From the cell containing the given text, extract its center point as [X, Y] coordinate. 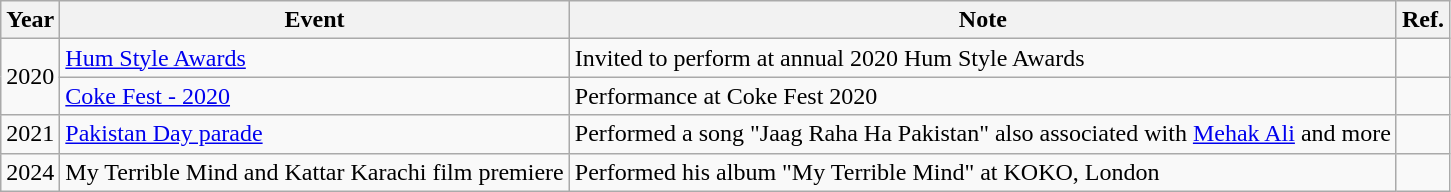
Event [314, 20]
My Terrible Mind and Kattar Karachi film premiere [314, 172]
Note [982, 20]
Performed a song "Jaag Raha Ha Pakistan" also associated with Mehak Ali and more [982, 134]
Pakistan Day parade [314, 134]
Performed his album "My Terrible Mind" at KOKO, London [982, 172]
2020 [30, 77]
Coke Fest - 2020 [314, 96]
Ref. [1422, 20]
Performance at Coke Fest 2020 [982, 96]
Hum Style Awards [314, 58]
2024 [30, 172]
2021 [30, 134]
Year [30, 20]
Invited to perform at annual 2020 Hum Style Awards [982, 58]
